Return [X, Y] of the center of cell containing provided text 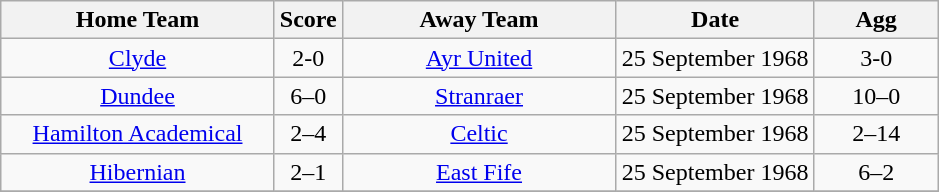
Away Team [479, 20]
Date [716, 20]
2–14 [876, 134]
Celtic [479, 134]
Home Team [138, 20]
3-0 [876, 58]
Hibernian [138, 172]
Stranraer [479, 96]
2–1 [308, 172]
2-0 [308, 58]
2–4 [308, 134]
Clyde [138, 58]
Dundee [138, 96]
10–0 [876, 96]
Hamilton Academical [138, 134]
Ayr United [479, 58]
6–0 [308, 96]
Agg [876, 20]
Score [308, 20]
6–2 [876, 172]
East Fife [479, 172]
